Determine the [x, y] coordinate at the center of the cell enclosing the given text.  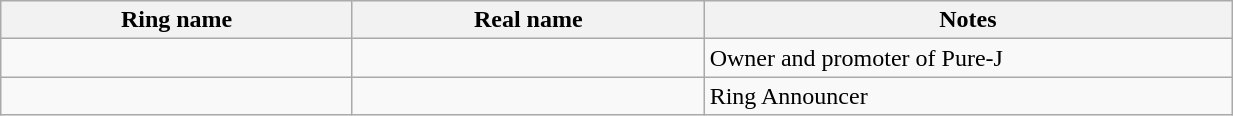
Notes [968, 20]
Owner and promoter of Pure-J [968, 58]
Ring Announcer [968, 96]
Real name [528, 20]
Ring name [177, 20]
